Output the (X, Y) coordinate of the center of the cell containing the given text.  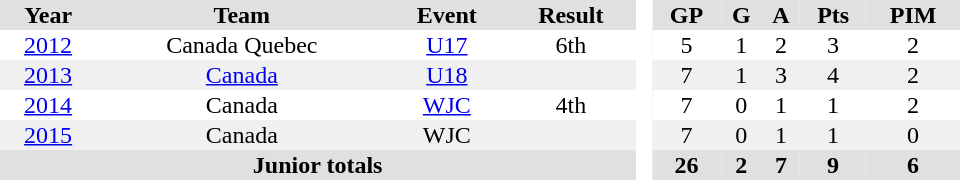
Year (48, 15)
2012 (48, 45)
Canada Quebec (242, 45)
4th (570, 105)
6th (570, 45)
Result (570, 15)
Pts (833, 15)
2015 (48, 135)
Junior totals (318, 165)
4 (833, 75)
U17 (446, 45)
A (781, 15)
5 (686, 45)
Team (242, 15)
9 (833, 165)
2014 (48, 105)
6 (913, 165)
2013 (48, 75)
G (742, 15)
PIM (913, 15)
GP (686, 15)
26 (686, 165)
Event (446, 15)
U18 (446, 75)
